Capture the cell that displays the provided text and extract its (x, y) central coordinate. 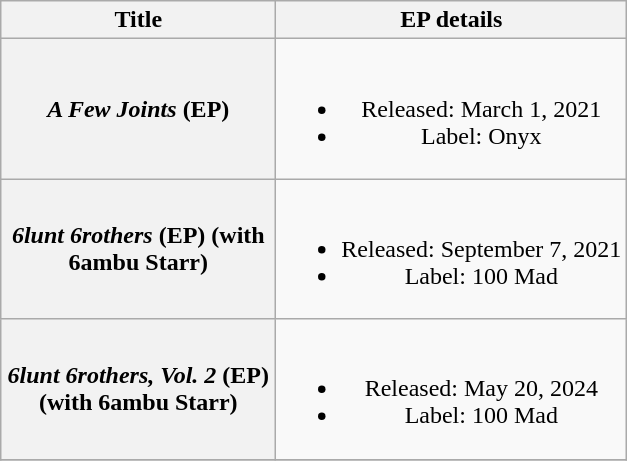
Released: May 20, 2024Label: 100 Mad (452, 389)
6lunt 6rothers, Vol. 2 (EP) (with 6ambu Starr) (138, 389)
EP details (452, 20)
6lunt 6rothers (EP) (with 6ambu Starr) (138, 249)
Released: September 7, 2021Label: 100 Mad (452, 249)
Title (138, 20)
A Few Joints (EP) (138, 109)
Released: March 1, 2021Label: Onyx (452, 109)
